Output the (x, y) coordinate of the center of the cell containing the given text.  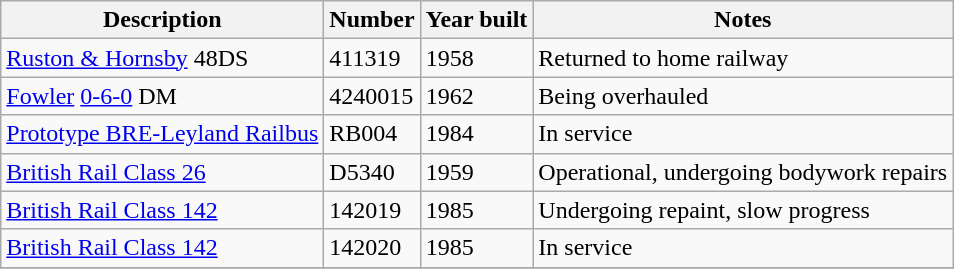
British Rail Class 26 (162, 172)
142019 (372, 210)
RB004 (372, 134)
Operational, undergoing bodywork repairs (743, 172)
Undergoing repaint, slow progress (743, 210)
411319 (372, 58)
Year built (476, 20)
Fowler 0-6-0 DM (162, 96)
Being overhauled (743, 96)
Ruston & Hornsby 48DS (162, 58)
1958 (476, 58)
Description (162, 20)
Returned to home railway (743, 58)
Number (372, 20)
Notes (743, 20)
4240015 (372, 96)
D5340 (372, 172)
1959 (476, 172)
Prototype BRE-Leyland Railbus (162, 134)
1962 (476, 96)
142020 (372, 248)
1984 (476, 134)
